From the cell containing the given text, extract its center point as [X, Y] coordinate. 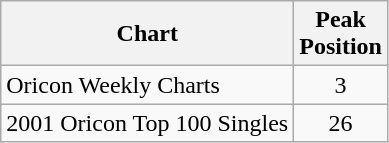
26 [341, 123]
Chart [148, 34]
PeakPosition [341, 34]
3 [341, 85]
Oricon Weekly Charts [148, 85]
2001 Oricon Top 100 Singles [148, 123]
